Provide the [X, Y] coordinate of the cell's center where the given text is located.  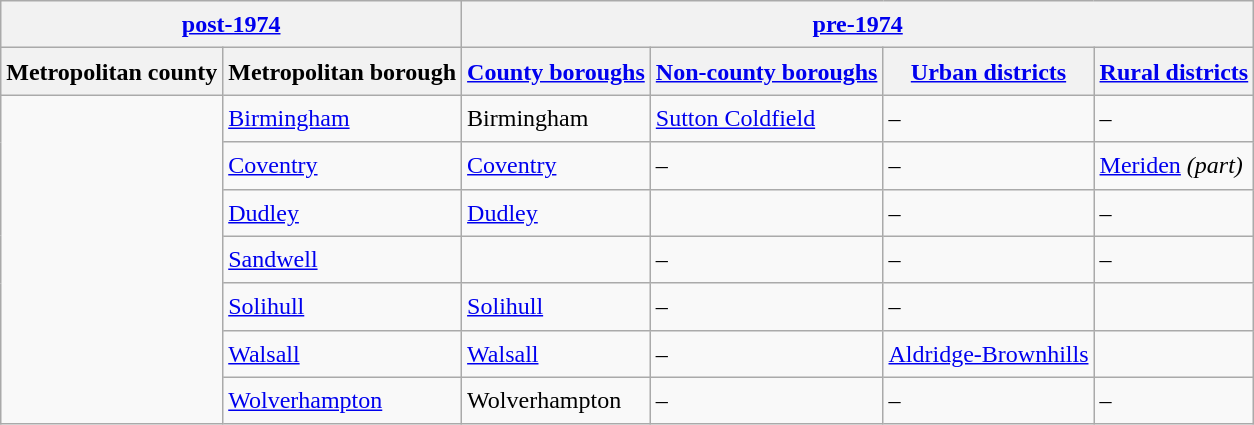
Aldridge-Brownhills [988, 354]
Rural districts [1174, 72]
Urban districts [988, 72]
Non-county boroughs [766, 72]
Meriden (part) [1174, 166]
pre-1974 [858, 24]
Metropolitan county [112, 72]
Metropolitan borough [342, 72]
County boroughs [556, 72]
Sutton Coldfield [766, 118]
post-1974 [232, 24]
Sandwell [342, 260]
